Search for the cell housing the specified text and yield its [x, y] center coordinate. 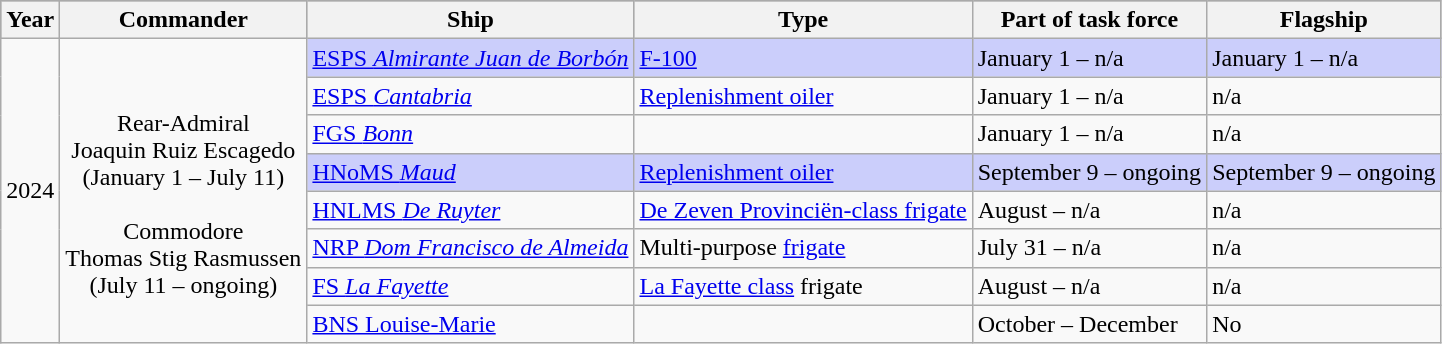
Part of task force [1089, 20]
F-100 [803, 58]
2024 [30, 191]
Type [803, 20]
La Fayette class frigate [803, 286]
HNoMS Maud [470, 172]
Year [30, 20]
De Zeven Provinciën-class frigate [803, 210]
ESPS Almirante Juan de Borbón [470, 58]
Flagship [1324, 20]
FS La Fayette [470, 286]
FGS Bonn [470, 134]
October – December [1089, 324]
Multi-purpose frigate [803, 248]
No [1324, 324]
BNS Louise-Marie [470, 324]
ESPS Cantabria [470, 96]
Rear-Admiral Joaquin Ruiz Escagedo (January 1 – July 11) Commodore Thomas Stig Rasmussen(July 11 – ongoing) [184, 191]
July 31 – n/a [1089, 248]
HNLMS De Ruyter [470, 210]
Ship [470, 20]
Commander [184, 20]
NRP Dom Francisco de Almeida [470, 248]
